Scan for the cell matching the given text and deliver its (X, Y) coordinate at center. 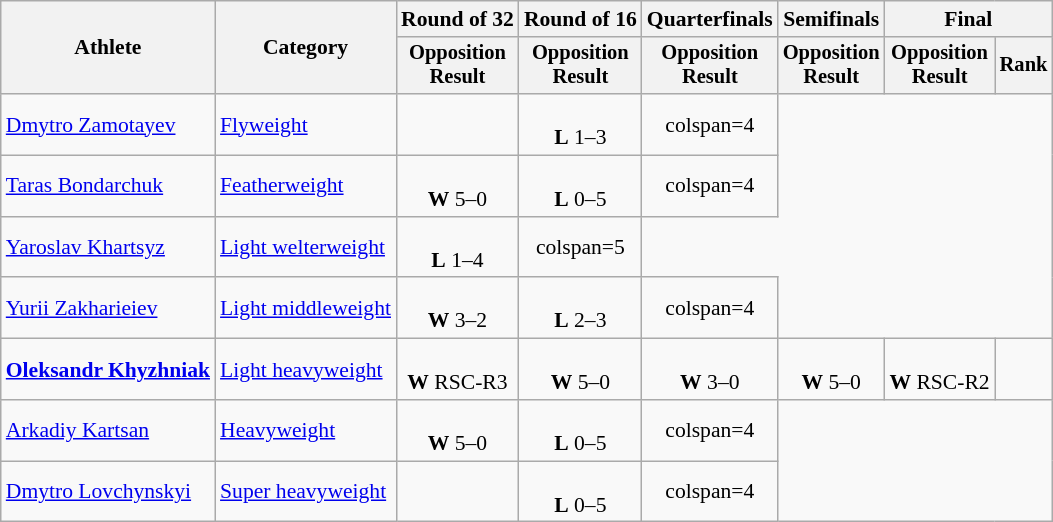
Heavyweight (306, 430)
W 3–2 (458, 308)
Light heavyweight (306, 370)
Dmytro Lovchynskyi (108, 492)
Athlete (108, 48)
Super heavyweight (306, 492)
L 1–3 (580, 124)
L 1–4 (458, 248)
Flyweight (306, 124)
Taras Bondarchuk (108, 186)
Oleksandr Khyzhniak (108, 370)
W RSC-R3 (458, 370)
Yurii Zakharieiev (108, 308)
Semifinals (832, 19)
Round of 32 (458, 19)
W 3–0 (710, 370)
Light middleweight (306, 308)
Arkadiy Kartsan (108, 430)
Quarterfinals (710, 19)
colspan=5 (580, 248)
W RSC-R2 (939, 370)
Final (968, 19)
Yaroslav Khartsyz (108, 248)
L 2–3 (580, 308)
Light welterweight (306, 248)
Round of 16 (580, 19)
Category (306, 48)
Rank (1024, 66)
Featherweight (306, 186)
Dmytro Zamotayev (108, 124)
